Scan for the cell matching the given text and deliver its (x, y) coordinate at center. 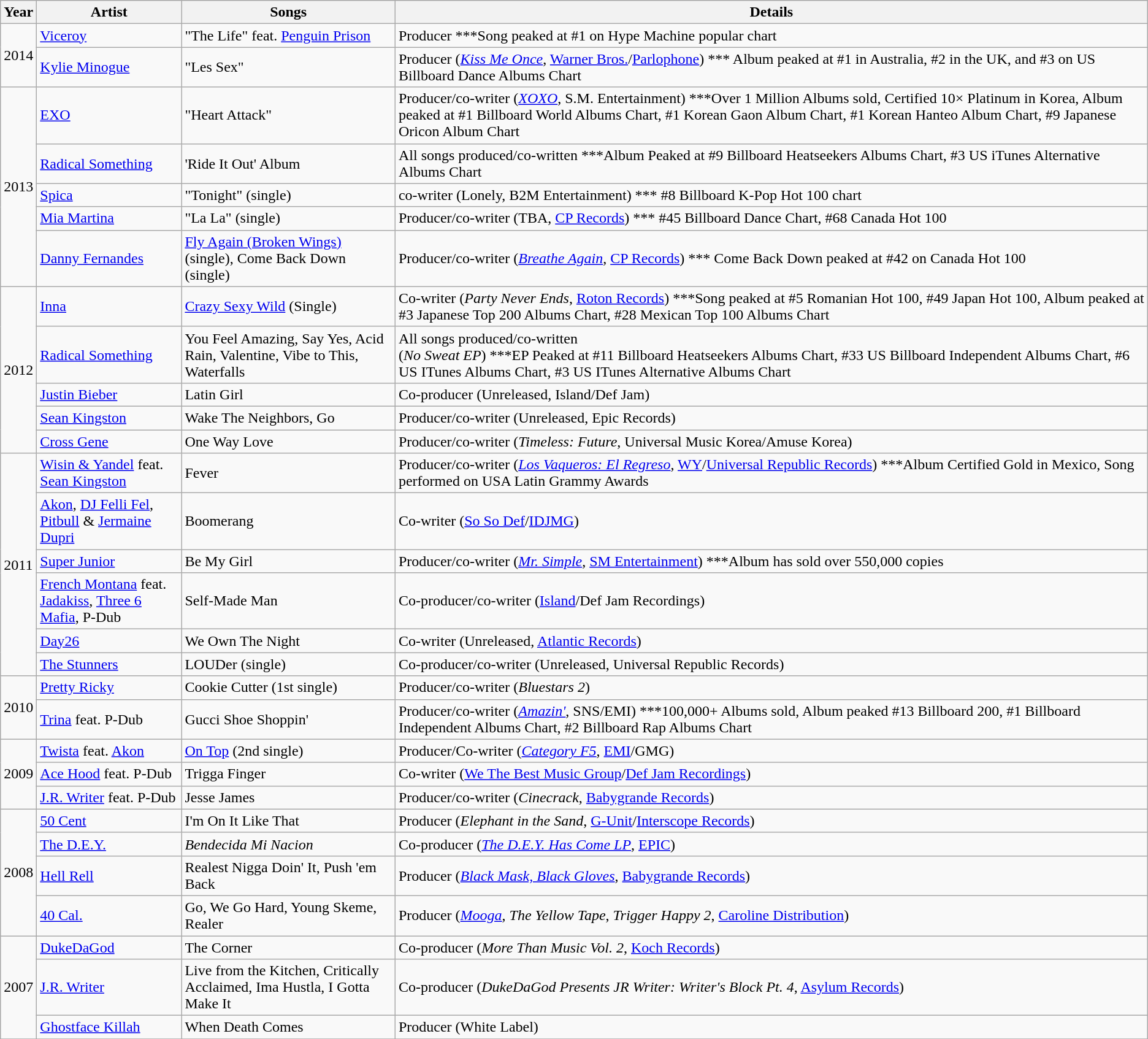
Producer/co-writer (Bluestars 2) (771, 688)
Details (771, 12)
One Way Love (288, 441)
Producer (White Label) (771, 1027)
Go, We Go Hard, Young Skeme, Realer (288, 915)
French Montana feat. Jadakiss, Three 6 Mafia, P-Dub (109, 601)
2012 (18, 369)
The D.E.Y. (109, 844)
Danny Fernandes (109, 258)
Fly Again (Broken Wings) (single), Come Back Down (single) (288, 258)
Producer (Black Mask, Black Gloves, Babygrande Records) (771, 876)
Self-Made Man (288, 601)
Fever (288, 473)
Live from the Kitchen, Critically Acclaimed, Ima Hustla, I Gotta Make It (288, 987)
Producer (Kiss Me Once, Warner Bros./Parlophone) *** Album peaked at #1 in Australia, #2 in the UK, and #3 on US Billboard Dance Albums Chart (771, 67)
2013 (18, 186)
2014 (18, 55)
Akon, DJ Felli Fel, Pitbull & Jermaine Dupri (109, 521)
I'm On It Like That (288, 821)
Co-producer/co-writer (Island/Def Jam Recordings) (771, 601)
You Feel Amazing, Say Yes, Acid Rain, Valentine, Vibe to This, Waterfalls (288, 355)
Jesse James (288, 797)
Be My Girl (288, 561)
Producer/co-writer (TBA, CP Records) *** #45 Billboard Dance Chart, #68 Canada Hot 100 (771, 218)
Pretty Ricky (109, 688)
2007 (18, 987)
Co-writer (We The Best Music Group/Def Jam Recordings) (771, 774)
2010 (18, 708)
Producer/Co-writer (Category F5, EMI/GMG) (771, 751)
Year (18, 12)
Ghostface Killah (109, 1027)
Producer/co-writer (Breathe Again, CP Records) *** Come Back Down peaked at #42 on Canada Hot 100 (771, 258)
Sean Kingston (109, 418)
J.R. Writer (109, 987)
Producer (Elephant in the Sand, G-Unit/Interscope Records) (771, 821)
40 Cal. (109, 915)
"The Life" feat. Penguin Prison (288, 36)
Cookie Cutter (1st single) (288, 688)
Crazy Sexy Wild (Single) (288, 307)
Producer/co-writer (Timeless: Future, Universal Music Korea/Amuse Korea) (771, 441)
DukeDaGod (109, 948)
LOUDer (single) (288, 664)
Cross Gene (109, 441)
Producer ***Song peaked at #1 on Hype Machine popular chart (771, 36)
Viceroy (109, 36)
'Ride It Out' Album (288, 163)
"Tonight" (single) (288, 195)
50 Cent (109, 821)
Producer/co-writer (Mr. Simple, SM Entertainment) ***Album has sold over 550,000 copies (771, 561)
Hell Rell (109, 876)
Justin Bieber (109, 394)
All songs produced/co-written ***Album Peaked at #9 Billboard Heatseekers Albums Chart, #3 US iTunes Alternative Albums Chart (771, 163)
Producer (Mooga, The Yellow Tape, Trigger Happy 2, Caroline Distribution) (771, 915)
Co-producer/co-writer (Unreleased, Universal Republic Records) (771, 664)
Boomerang (288, 521)
On Top (2nd single) (288, 751)
Twista feat. Akon (109, 751)
The Stunners (109, 664)
Co-writer (Unreleased, Atlantic Records) (771, 641)
We Own The Night (288, 641)
Artist (109, 12)
Co-producer (DukeDaGod Presents JR Writer: Writer's Block Pt. 4, Asylum Records) (771, 987)
2008 (18, 872)
Co-writer (So So Def/IDJMG) (771, 521)
Trigga Finger (288, 774)
"Heart Attack" (288, 115)
Trina feat. P-Dub (109, 719)
Wisin & Yandel feat. Sean Kingston (109, 473)
Ace Hood feat. P-Dub (109, 774)
Super Junior (109, 561)
Bendecida Mi Nacion (288, 844)
"Les Sex" (288, 67)
Realest Nigga Doin' It, Push 'em Back (288, 876)
co-writer (Lonely, B2M Entertainment) *** #8 Billboard K-Pop Hot 100 chart (771, 195)
Day26 (109, 641)
EXO (109, 115)
Gucci Shoe Shoppin' (288, 719)
Kylie Minogue (109, 67)
Producer/co-writer (Unreleased, Epic Records) (771, 418)
Co-producer (Unreleased, Island/Def Jam) (771, 394)
Co-producer (More Than Music Vol. 2, Koch Records) (771, 948)
2009 (18, 774)
Wake The Neighbors, Go (288, 418)
Spica (109, 195)
Producer/co-writer (Cinecrack, Babygrande Records) (771, 797)
Mia Martina (109, 218)
Co-producer (The D.E.Y. Has Come LP, EPIC) (771, 844)
"La La" (single) (288, 218)
2011 (18, 564)
Latin Girl (288, 394)
Songs (288, 12)
J.R. Writer feat. P-Dub (109, 797)
The Corner (288, 948)
When Death Comes (288, 1027)
Inna (109, 307)
